Return the [X, Y] coordinate for the center point of the cell that contains the specified text.  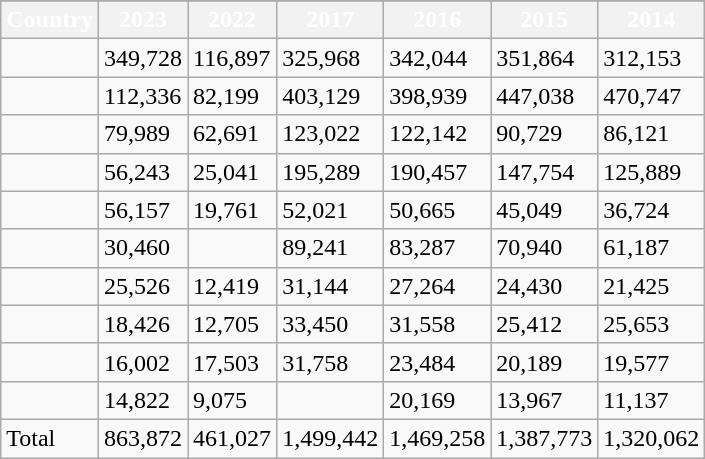
31,144 [330, 286]
23,484 [438, 362]
351,864 [544, 58]
9,075 [232, 400]
25,526 [142, 286]
33,450 [330, 324]
31,758 [330, 362]
45,049 [544, 210]
342,044 [438, 58]
2017 [330, 20]
20,169 [438, 400]
403,129 [330, 96]
112,336 [142, 96]
349,728 [142, 58]
2014 [652, 20]
62,691 [232, 134]
82,199 [232, 96]
461,027 [232, 438]
27,264 [438, 286]
86,121 [652, 134]
25,412 [544, 324]
398,939 [438, 96]
195,289 [330, 172]
17,503 [232, 362]
863,872 [142, 438]
2016 [438, 20]
14,822 [142, 400]
1,499,442 [330, 438]
325,968 [330, 58]
11,137 [652, 400]
123,022 [330, 134]
31,558 [438, 324]
20,189 [544, 362]
25,041 [232, 172]
83,287 [438, 248]
61,187 [652, 248]
470,747 [652, 96]
125,889 [652, 172]
Total [50, 438]
16,002 [142, 362]
122,142 [438, 134]
13,967 [544, 400]
1,387,773 [544, 438]
24,430 [544, 286]
190,457 [438, 172]
21,425 [652, 286]
1,320,062 [652, 438]
12,419 [232, 286]
1,469,258 [438, 438]
19,577 [652, 362]
147,754 [544, 172]
90,729 [544, 134]
89,241 [330, 248]
25,653 [652, 324]
12,705 [232, 324]
36,724 [652, 210]
116,897 [232, 58]
2023 [142, 20]
70,940 [544, 248]
56,157 [142, 210]
18,426 [142, 324]
50,665 [438, 210]
312,153 [652, 58]
2015 [544, 20]
2022 [232, 20]
79,989 [142, 134]
56,243 [142, 172]
Country [50, 20]
19,761 [232, 210]
447,038 [544, 96]
30,460 [142, 248]
52,021 [330, 210]
